Capture the cell that displays the provided text and extract its (X, Y) central coordinate. 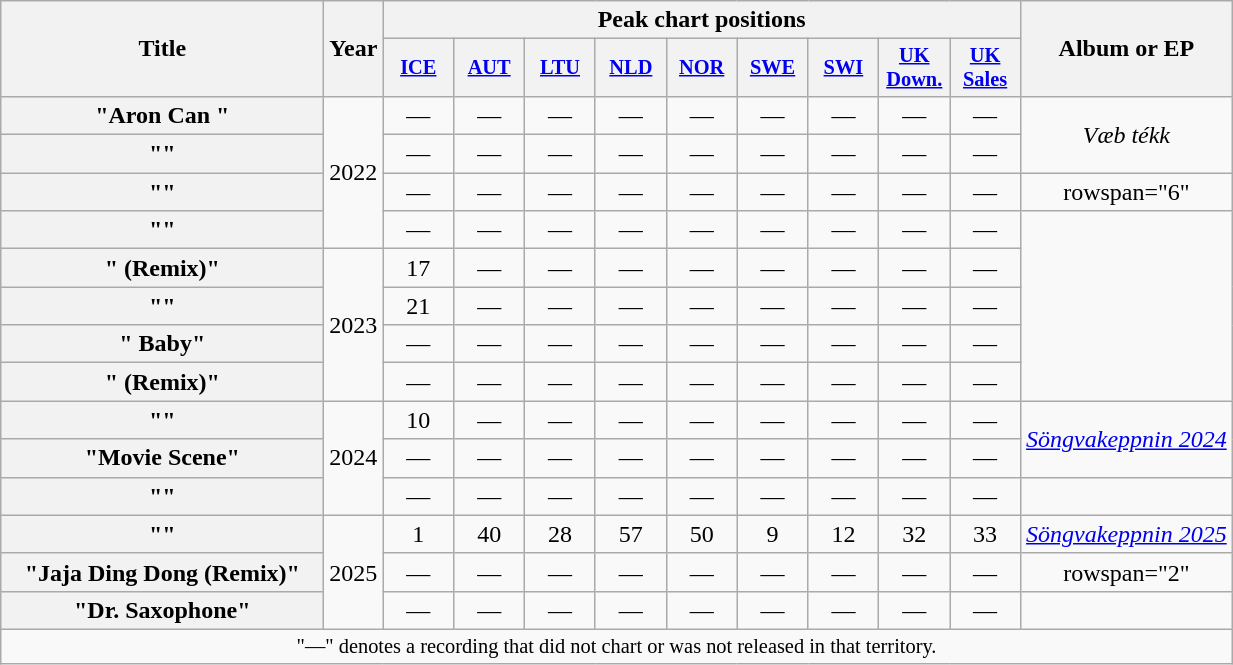
NOR (702, 68)
1 (418, 534)
Peak chart positions (702, 20)
Söngvakeppnin 2025 (1127, 534)
rowspan="6" (1127, 192)
2023 (354, 325)
17 (418, 268)
rowspan="2" (1127, 572)
21 (418, 306)
AUT (490, 68)
Album or EP (1127, 49)
LTU (560, 68)
Year (354, 49)
10 (418, 420)
Söngvakeppnin 2024 (1127, 439)
32 (914, 534)
"Jaja Ding Dong (Remix)" (162, 572)
ICE (418, 68)
9 (772, 534)
40 (490, 534)
33 (986, 534)
28 (560, 534)
2025 (354, 572)
57 (630, 534)
SWI (844, 68)
SWE (772, 68)
"Dr. Saxophone" (162, 610)
"Movie Scene" (162, 458)
Title (162, 49)
2022 (354, 172)
50 (702, 534)
NLD (630, 68)
Væb tékk (1127, 134)
2024 (354, 458)
12 (844, 534)
UKSales (986, 68)
UKDown. (914, 68)
" Baby" (162, 344)
"—" denotes a recording that did not chart or was not released in that territory. (616, 646)
"Aron Can " (162, 115)
